Return (x, y) of the center of cell containing provided text 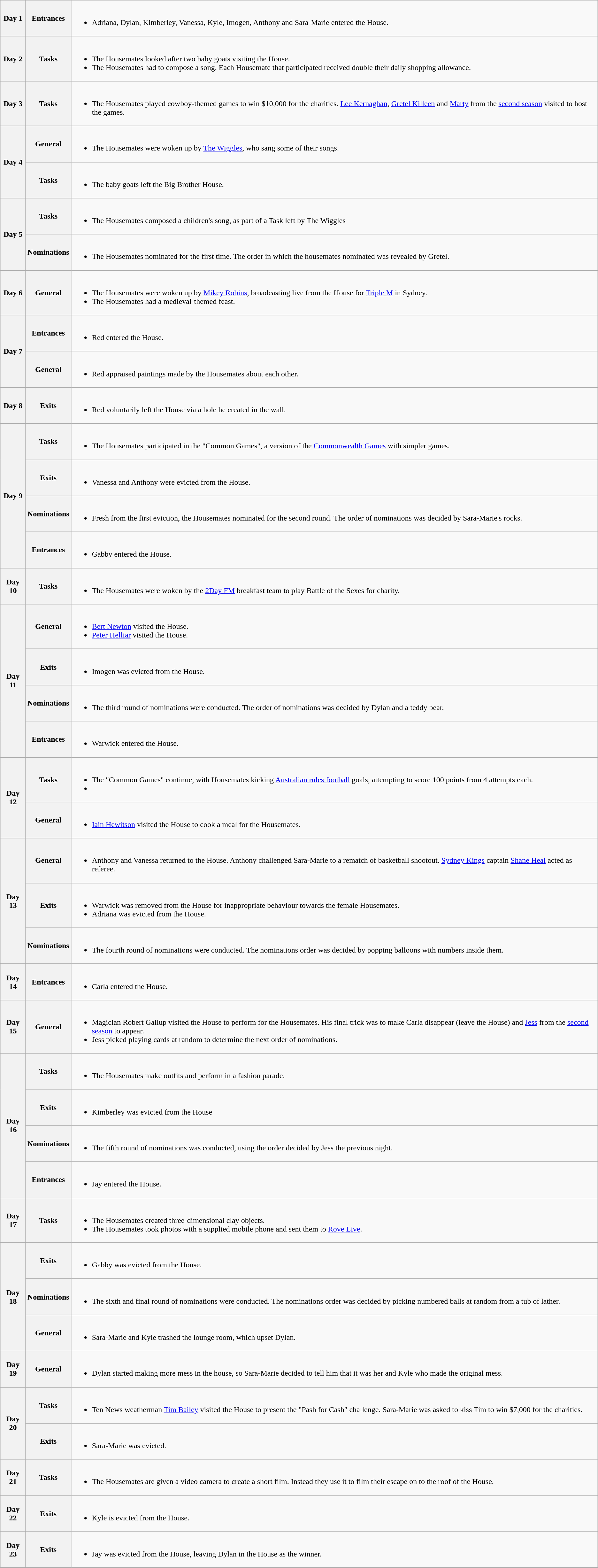
Day 23 (13, 1550)
Fresh from the first eviction, the Housemates nominated for the second round. The order of nominations was decided by Sara-Marie's rocks. (334, 514)
The Housemates nominated for the first time. The order in which the housemates nominated was revealed by Gretel. (334, 252)
Day 5 (13, 234)
Day 6 (13, 293)
Day 9 (13, 496)
Dylan started making more mess in the house, so Sara-Marie decided to tell him that it was her and Kyle who made the original mess. (334, 1369)
Day 3 (13, 104)
Vanessa and Anthony were evicted from the House. (334, 477)
The Housemates make outfits and perform in a fashion parade. (334, 1071)
Day 11 (13, 681)
Bert Newton visited the House.Peter Helliar visited the House. (334, 627)
The Housemates were woken by the 2Day FM breakfast team to play Battle of the Sexes for charity. (334, 586)
Warwick entered the House. (334, 739)
Day 21 (13, 1478)
Day 2 (13, 59)
The baby goats left the Big Brother House. (334, 180)
Day 7 (13, 351)
Day 22 (13, 1513)
The Housemates composed a children's song, as part of a Task left by The Wiggles (334, 216)
Day 17 (13, 1220)
Sara-Marie and Kyle trashed the lounge room, which upset Dylan. (334, 1333)
Day 4 (13, 162)
The Housemates were woken up by The Wiggles, who sang some of their songs. (334, 144)
Day 1 (13, 19)
The fifth round of nominations was conducted, using the order decided by Jess the previous night. (334, 1144)
Day 10 (13, 586)
Red voluntarily left the House via a hole he created in the wall. (334, 405)
Red entered the House. (334, 333)
Sara-Marie was evicted. (334, 1441)
Red appraised paintings made by the Housemates about each other. (334, 369)
The third round of nominations were conducted. The order of nominations was decided by Dylan and a teddy bear. (334, 703)
Imogen was evicted from the House. (334, 667)
Warwick was removed from the House for inappropriate behaviour towards the female Housemates.Adriana was evicted from the House. (334, 905)
Day 19 (13, 1369)
The fourth round of nominations were conducted. The nominations order was decided by popping balloons with numbers inside them. (334, 946)
Jay was evicted from the House, leaving Dylan in the House as the winner. (334, 1550)
Jay entered the House. (334, 1180)
Day 13 (13, 901)
Gabby entered the House. (334, 550)
Day 18 (13, 1297)
Kyle is evicted from the House. (334, 1513)
Carla entered the House. (334, 982)
Day 16 (13, 1125)
Day 12 (13, 798)
The sixth and final round of nominations were conducted. The nominations order was decided by picking numbered balls at random from a tub of lather. (334, 1297)
Day 14 (13, 982)
The "Common Games" continue, with Housemates kicking Australian rules football goals, attempting to score 100 points from 4 attempts each. (334, 780)
Adriana, Dylan, Kimberley, Vanessa, Kyle, Imogen, Anthony and Sara-Marie entered the House. (334, 19)
Day 8 (13, 405)
Day 15 (13, 1026)
Iain Hewitson visited the House to cook a meal for the Housemates. (334, 820)
The Housemates were woken up by Mikey Robins, broadcasting live from the House for Triple M in Sydney.The Housemates had a medieval-themed feast. (334, 293)
The Housemates participated in the "Common Games", a version of the Commonwealth Games with simpler games. (334, 442)
The Housemates created three-dimensional clay objects.The Housemates took photos with a supplied mobile phone and sent them to Rove Live. (334, 1220)
Gabby was evicted from the House. (334, 1261)
Kimberley was evicted from the House (334, 1108)
Day 20 (13, 1423)
The Housemates are given a video camera to create a short film. Instead they use it to film their escape on to the roof of the House. (334, 1478)
